Pinpoint the cell where the given text exists, returning its [x, y] midpoint coordinate. 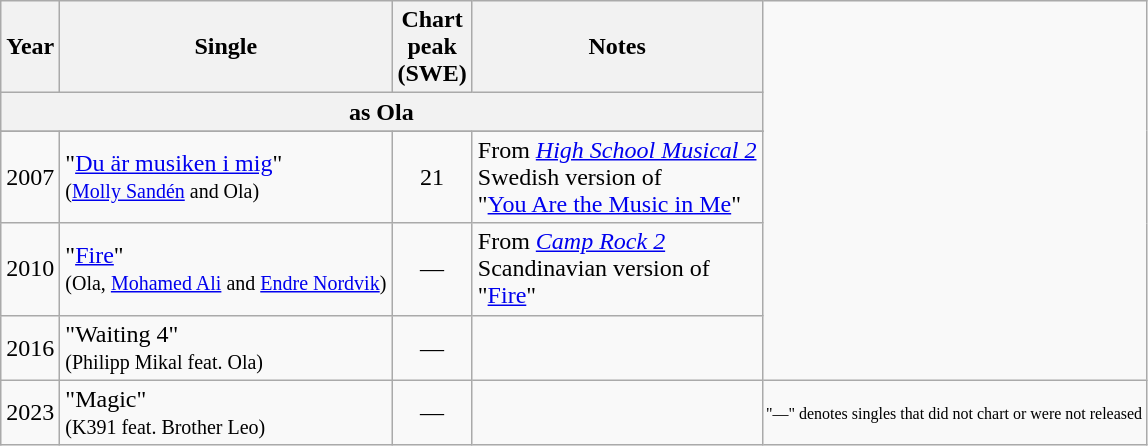
as Ola [382, 112]
"—" denotes singles that did not chart or were not released [954, 412]
From High School Musical 2 Swedish version of "You Are the Music in Me" [617, 177]
21 [432, 177]
2016 [30, 348]
2023 [30, 412]
"Fire" (Ola, Mohamed Ali and Endre Nordvik) [226, 269]
"Magic"(K391 feat. Brother Leo) [226, 412]
"Waiting 4"(Philipp Mikal feat. Ola) [226, 348]
From Camp Rock 2Scandinavian version of "Fire" [617, 269]
"Du är musiken i mig"(Molly Sandén and Ola) [226, 177]
Year [30, 47]
Single [226, 47]
2010 [30, 269]
Chart peak(SWE) [432, 47]
Notes [617, 47]
2007 [30, 177]
